Determine the (x, y) coordinate at the center of the cell enclosing the given text.  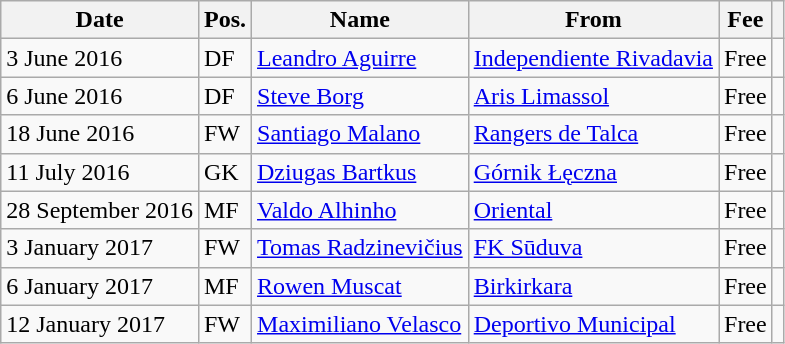
Rowen Muscat (360, 286)
6 January 2017 (100, 286)
Tomas Radzinevičius (360, 248)
Date (100, 20)
FK Sūduva (593, 248)
Birkirkara (593, 286)
Independiente Rivadavia (593, 58)
28 September 2016 (100, 210)
Steve Borg (360, 96)
Pos. (224, 20)
Leandro Aguirre (360, 58)
3 June 2016 (100, 58)
Aris Limassol (593, 96)
From (593, 20)
6 June 2016 (100, 96)
Maximiliano Velasco (360, 324)
12 January 2017 (100, 324)
Santiago Malano (360, 134)
Górnik Łęczna (593, 172)
Dziugas Bartkus (360, 172)
Name (360, 20)
GK (224, 172)
11 July 2016 (100, 172)
Valdo Alhinho (360, 210)
3 January 2017 (100, 248)
Rangers de Talca (593, 134)
Fee (745, 20)
18 June 2016 (100, 134)
Deportivo Municipal (593, 324)
Oriental (593, 210)
